Extract the (X, Y) coordinate from the center of the cell holding the provided text.  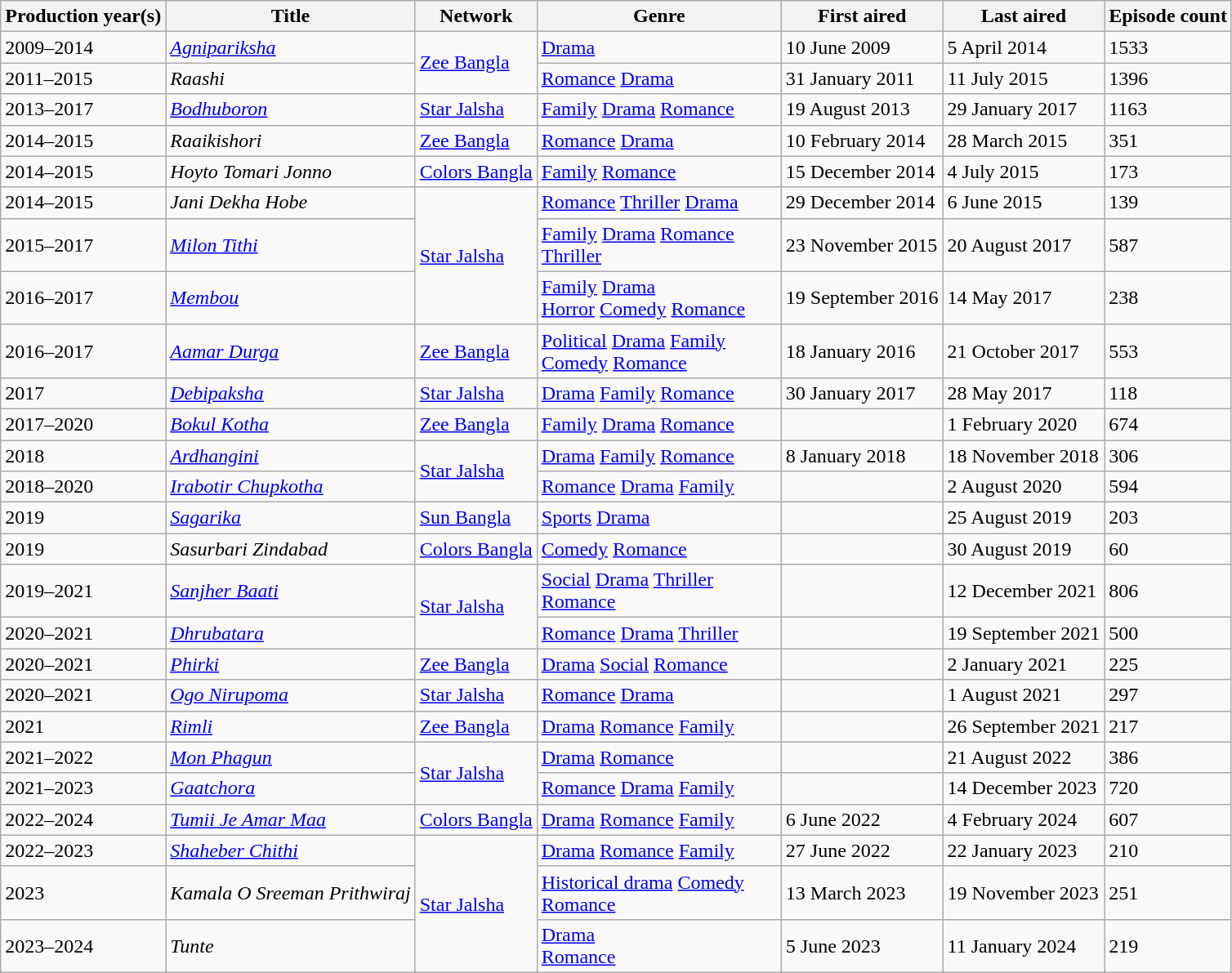
Jani Dekha Hobe (291, 203)
Historical drama Comedy Romance (658, 892)
60 (1168, 549)
5 June 2023 (862, 946)
Raashi (291, 78)
806 (1168, 591)
Kamala O Sreeman Prithwiraj (291, 892)
Phirki (291, 664)
720 (1168, 788)
6 June 2015 (1024, 203)
1 August 2021 (1024, 695)
11 January 2024 (1024, 946)
674 (1168, 424)
2021–2023 (83, 788)
6 June 2022 (862, 819)
Family Drama Romance Thriller (658, 245)
2013–2017 (83, 109)
5 April 2014 (1024, 47)
607 (1168, 819)
2 August 2020 (1024, 487)
2019–2021 (83, 591)
Tunte (291, 946)
Ogo Nirupoma (291, 695)
27 June 2022 (862, 850)
1163 (1168, 109)
2017–2020 (83, 424)
30 August 2019 (1024, 549)
19 August 2013 (862, 109)
Romance Thriller Drama (658, 203)
2009–2014 (83, 47)
306 (1168, 455)
2018 (83, 455)
Genre (658, 16)
Production year(s) (83, 16)
15 December 2014 (862, 172)
Episode count (1168, 16)
Mon Phagun (291, 757)
Milon Tithi (291, 245)
Hoyto Tomari Jonno (291, 172)
11 July 2015 (1024, 78)
Rimli (291, 726)
30 January 2017 (862, 393)
18 November 2018 (1024, 455)
351 (1168, 141)
Bodhuboron (291, 109)
Family Romance (658, 172)
Gaatchora (291, 788)
DramaRomance (658, 946)
2 January 2021 (1024, 664)
587 (1168, 245)
22 January 2023 (1024, 850)
12 December 2021 (1024, 591)
Political Drama Family Comedy Romance (658, 351)
2023 (83, 892)
2023–2024 (83, 946)
Drama Social Romance (658, 664)
2022–2023 (83, 850)
Comedy Romance (658, 549)
Sun Bangla (475, 518)
21 August 2022 (1024, 757)
203 (1168, 518)
Irabotir Chupkotha (291, 487)
386 (1168, 757)
Last aired (1024, 16)
2021–2022 (83, 757)
Shaheber Chithi (291, 850)
10 June 2009 (862, 47)
553 (1168, 351)
4 July 2015 (1024, 172)
2011–2015 (83, 78)
173 (1168, 172)
First aired (862, 16)
Sagarika (291, 518)
Network (475, 16)
Tumii Je Amar Maa (291, 819)
Aamar Durga (291, 351)
29 December 2014 (862, 203)
Family Drama Horror Comedy Romance (658, 297)
14 May 2017 (1024, 297)
2022–2024 (83, 819)
Drama Romance (658, 757)
Sports Drama (658, 518)
594 (1168, 487)
18 January 2016 (862, 351)
19 November 2023 (1024, 892)
Social Drama Thriller Romance (658, 591)
2017 (83, 393)
10 February 2014 (862, 141)
Debipaksha (291, 393)
2015–2017 (83, 245)
2018–2020 (83, 487)
251 (1168, 892)
219 (1168, 946)
Drama (658, 47)
Romance Drama Thriller (658, 633)
Membou (291, 297)
1533 (1168, 47)
13 March 2023 (862, 892)
4 February 2024 (1024, 819)
19 September 2016 (862, 297)
1 February 2020 (1024, 424)
29 January 2017 (1024, 109)
Raaikishori (291, 141)
Sasurbari Zindabad (291, 549)
118 (1168, 393)
139 (1168, 203)
Title (291, 16)
238 (1168, 297)
225 (1168, 664)
20 August 2017 (1024, 245)
8 January 2018 (862, 455)
217 (1168, 726)
19 September 2021 (1024, 633)
Dhrubatara (291, 633)
2021 (83, 726)
Bokul Kotha (291, 424)
28 May 2017 (1024, 393)
26 September 2021 (1024, 726)
21 October 2017 (1024, 351)
31 January 2011 (862, 78)
Agnipariksha (291, 47)
Ardhangini (291, 455)
Sanjher Baati (291, 591)
25 August 2019 (1024, 518)
28 March 2015 (1024, 141)
210 (1168, 850)
500 (1168, 633)
297 (1168, 695)
23 November 2015 (862, 245)
14 December 2023 (1024, 788)
1396 (1168, 78)
